Determine the (x, y) coordinate at the center of the cell enclosing the given text.  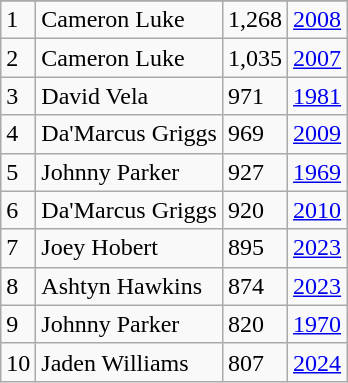
2010 (318, 210)
2 (18, 58)
10 (18, 362)
2007 (318, 58)
969 (254, 134)
2024 (318, 362)
1,035 (254, 58)
927 (254, 172)
7 (18, 248)
1969 (318, 172)
Ashtyn Hawkins (130, 286)
874 (254, 286)
3 (18, 96)
920 (254, 210)
1,268 (254, 20)
Jaden Williams (130, 362)
9 (18, 324)
6 (18, 210)
5 (18, 172)
1981 (318, 96)
Joey Hobert (130, 248)
807 (254, 362)
1970 (318, 324)
2009 (318, 134)
895 (254, 248)
David Vela (130, 96)
4 (18, 134)
1 (18, 20)
8 (18, 286)
2008 (318, 20)
820 (254, 324)
971 (254, 96)
